Locate the cell with the specified text and output its [X, Y] center coordinate. 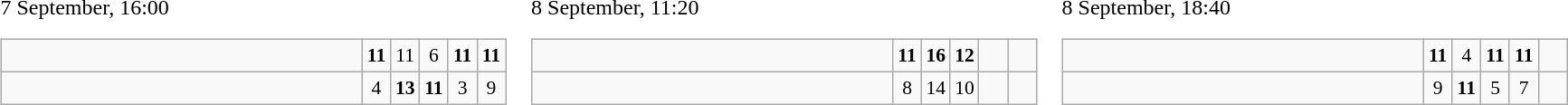
14 [936, 88]
12 [965, 56]
5 [1496, 88]
3 [462, 88]
13 [405, 88]
16 [936, 56]
10 [965, 88]
7 [1524, 88]
6 [434, 56]
8 [908, 88]
